Determine the (X, Y) coordinate at the center of the cell enclosing the given text.  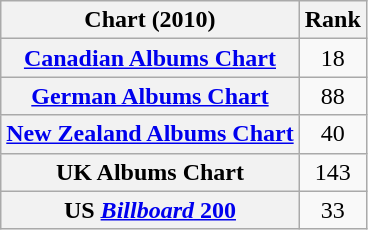
UK Albums Chart (150, 172)
40 (332, 134)
German Albums Chart (150, 96)
US Billboard 200 (150, 210)
New Zealand Albums Chart (150, 134)
Chart (2010) (150, 20)
Rank (332, 20)
33 (332, 210)
Canadian Albums Chart (150, 58)
88 (332, 96)
18 (332, 58)
143 (332, 172)
